Return (x, y) of the center of cell containing provided text 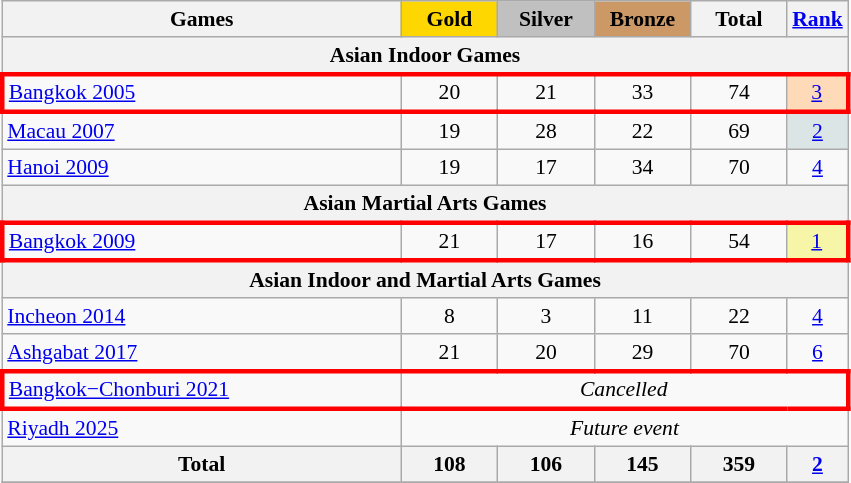
Bangkok 2009 (202, 242)
106 (546, 464)
Ashgabat 2017 (202, 352)
Gold (450, 19)
Hanoi 2009 (202, 167)
Silver (546, 19)
16 (642, 242)
11 (642, 316)
54 (740, 242)
Asian Indoor and Martial Arts Games (425, 280)
Future event (624, 428)
145 (642, 464)
1 (818, 242)
Cancelled (624, 390)
Asian Indoor Games (425, 54)
Bangkok 2005 (202, 94)
Rank (818, 19)
28 (546, 130)
34 (642, 167)
Asian Martial Arts Games (425, 204)
29 (642, 352)
74 (740, 94)
69 (740, 130)
359 (740, 464)
Macau 2007 (202, 130)
6 (818, 352)
Riyadh 2025 (202, 428)
Bronze (642, 19)
Bangkok−Chonburi 2021 (202, 390)
Games (202, 19)
Incheon 2014 (202, 316)
108 (450, 464)
33 (642, 94)
8 (450, 316)
